Output the (X, Y) coordinate of the center of the cell containing the given text.  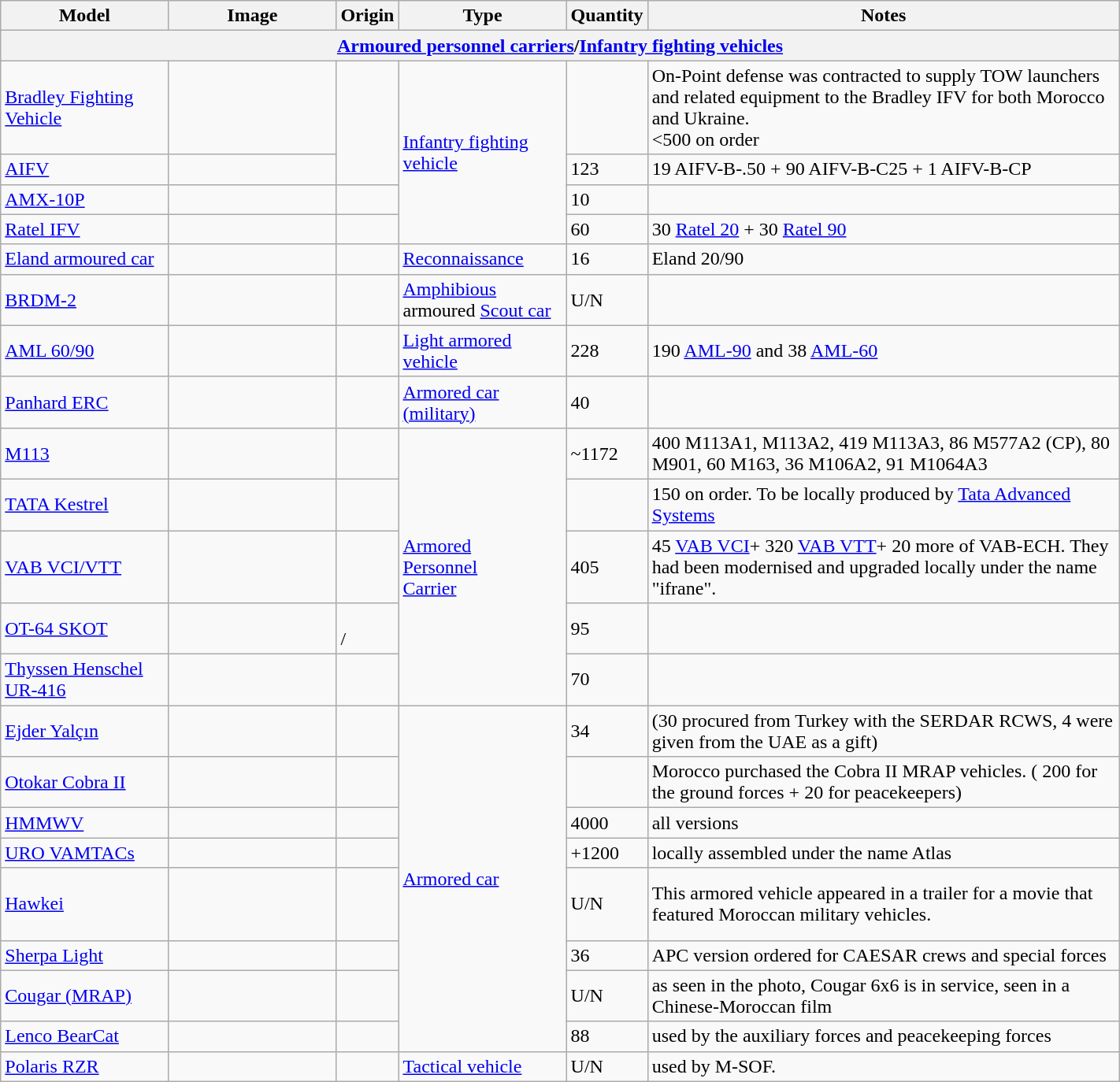
19 AIFV-B-.50 + 90 AIFV-B-C25 + 1 AIFV-B-CP (884, 169)
Tactical vehicle (482, 1066)
Reconnaissance (482, 259)
4000 (606, 823)
OT-64 SKOT (85, 628)
88 (606, 1036)
+1200 (606, 853)
95 (606, 628)
Hawkei (85, 904)
used by M-SOF. (884, 1066)
Otokar Cobra II (85, 783)
405 (606, 567)
as seen in the photo, Cougar 6x6 is in service, seen in a Chinese-Moroccan film (884, 995)
~1172 (606, 454)
150 on order. To be locally produced by Tata Advanced Systems (884, 504)
APC version ordered for CAESAR crews and special forces (884, 955)
30 Ratel 20 + 30 Ratel 90 (884, 229)
/ (367, 628)
190 AML-90 and 38 AML-60 (884, 351)
URO VAMTACs (85, 853)
TATA Kestrel (85, 504)
Light armored vehicle (482, 351)
Thyssen Henschel UR-416 (85, 680)
60 (606, 229)
This armored vehicle appeared in a trailer for a movie that featured Moroccan military vehicles. (884, 904)
AIFV (85, 169)
36 (606, 955)
Quantity (606, 16)
ArmoredPersonnelCarrier (482, 566)
70 (606, 680)
Lenco BearCat (85, 1036)
VAB VCI/VTT (85, 567)
Armored car (482, 879)
Infantry fighting vehicle (482, 153)
Type (482, 16)
all versions (884, 823)
Origin (367, 16)
34 (606, 731)
10 (606, 199)
Bradley Fighting Vehicle (85, 107)
Armored car (military) (482, 402)
(30 procured from Turkey with the SERDAR RCWS, 4 were given from the UAE as a gift) (884, 731)
BRDM-2 (85, 299)
16 (606, 259)
Eland 20/90 (884, 259)
Panhard ERC (85, 402)
Notes (884, 16)
45 VAB VCI+ 320 VAB VTT+ 20 more of VAB-ECH. They had been modernised and upgraded locally under the name "ifrane". (884, 567)
used by the auxiliary forces and peacekeeping forces (884, 1036)
Sherpa Light (85, 955)
M113 (85, 454)
123 (606, 169)
Image (252, 16)
locally assembled under the name Atlas (884, 853)
Cougar (MRAP) (85, 995)
Morocco purchased the Cobra II MRAP vehicles. ( 200 for the ground forces + 20 for peacekeepers) (884, 783)
AML 60/90 (85, 351)
Ratel IFV (85, 229)
Model (85, 16)
Amphibious armoured Scout car (482, 299)
AMX-10P (85, 199)
Polaris RZR (85, 1066)
228 (606, 351)
Eland armoured car (85, 259)
400 M113A1, M113A2, 419 M113A3, 86 M577A2 (CP), 80 M901, 60 M163, 36 M106A2, 91 M1064A3 (884, 454)
Ejder Yalçın (85, 731)
40 (606, 402)
HMMWV (85, 823)
On-Point defense was contracted to supply TOW launchers and related equipment to the Bradley IFV for both Morocco and Ukraine.<500 on order (884, 107)
Armoured personnel carriers/Infantry fighting vehicles (560, 46)
